From the cell containing the given text, extract its center point as [x, y] coordinate. 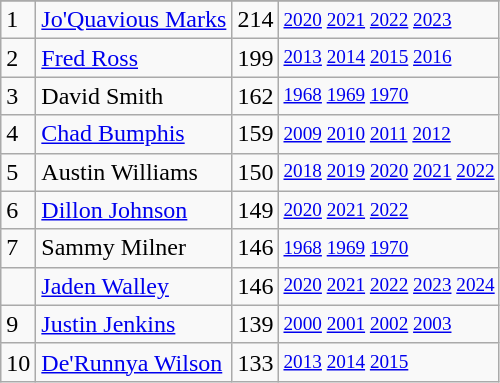
2009 2010 2011 2012 [389, 134]
3 [18, 96]
Fred Ross [134, 58]
Sammy Milner [134, 248]
Jo'Quavious Marks [134, 20]
Chad Bumphis [134, 134]
214 [256, 20]
4 [18, 134]
1 [18, 20]
2020 2021 2022 2023 [389, 20]
Justin Jenkins [134, 324]
Jaden Walley [134, 286]
159 [256, 134]
2018 2019 2020 2021 2022 [389, 172]
150 [256, 172]
De'Runnya Wilson [134, 362]
149 [256, 210]
139 [256, 324]
Austin Williams [134, 172]
Dillon Johnson [134, 210]
2020 2021 2022 [389, 210]
10 [18, 362]
2013 2014 2015 [389, 362]
David Smith [134, 96]
162 [256, 96]
2000 2001 2002 2003 [389, 324]
2013 2014 2015 2016 [389, 58]
133 [256, 362]
7 [18, 248]
2 [18, 58]
199 [256, 58]
2020 2021 2022 2023 2024 [389, 286]
6 [18, 210]
9 [18, 324]
5 [18, 172]
